For the text-containing cell, return its midpoint in (X, Y) coordinate format. 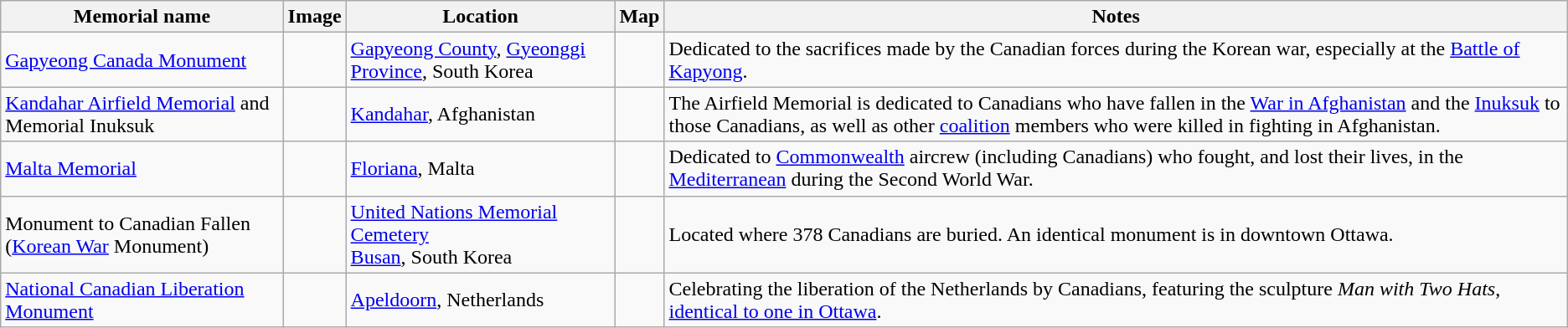
United Nations Memorial CemeteryBusan, South Korea (481, 234)
Apeldoorn, Netherlands (481, 300)
Gapyeong County, Gyeonggi Province, South Korea (481, 60)
Dedicated to the sacrifices made by the Canadian forces during the Korean war, especially at the Battle of Kapyong. (1116, 60)
Memorial name (142, 17)
Map (640, 17)
Dedicated to Commonwealth aircrew (including Canadians) who fought, and lost their lives, in the Mediterranean during the Second World War. (1116, 169)
Kandahar Airfield Memorial and Memorial Inuksuk (142, 114)
Celebrating the liberation of the Netherlands by Canadians, featuring the sculpture Man with Two Hats, identical to one in Ottawa. (1116, 300)
Kandahar, Afghanistan (481, 114)
Malta Memorial (142, 169)
Located where 378 Canadians are buried. An identical monument is in downtown Ottawa. (1116, 234)
Monument to Canadian Fallen (Korean War Monument) (142, 234)
Gapyeong Canada Monument (142, 60)
Location (481, 17)
Notes (1116, 17)
Image (315, 17)
Floriana, Malta (481, 169)
National Canadian Liberation Monument (142, 300)
